Search for the cell housing the specified text and yield its (x, y) center coordinate. 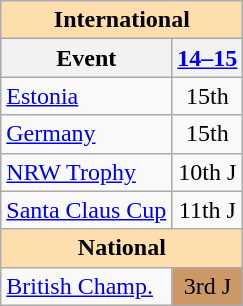
Estonia (86, 96)
11th J (208, 210)
International (122, 20)
14–15 (208, 58)
Germany (86, 134)
National (122, 248)
10th J (208, 172)
Event (86, 58)
NRW Trophy (86, 172)
3rd J (208, 286)
British Champ. (86, 286)
Santa Claus Cup (86, 210)
